Find where the given text appears and provide that cell's center as (X, Y) coordinate. 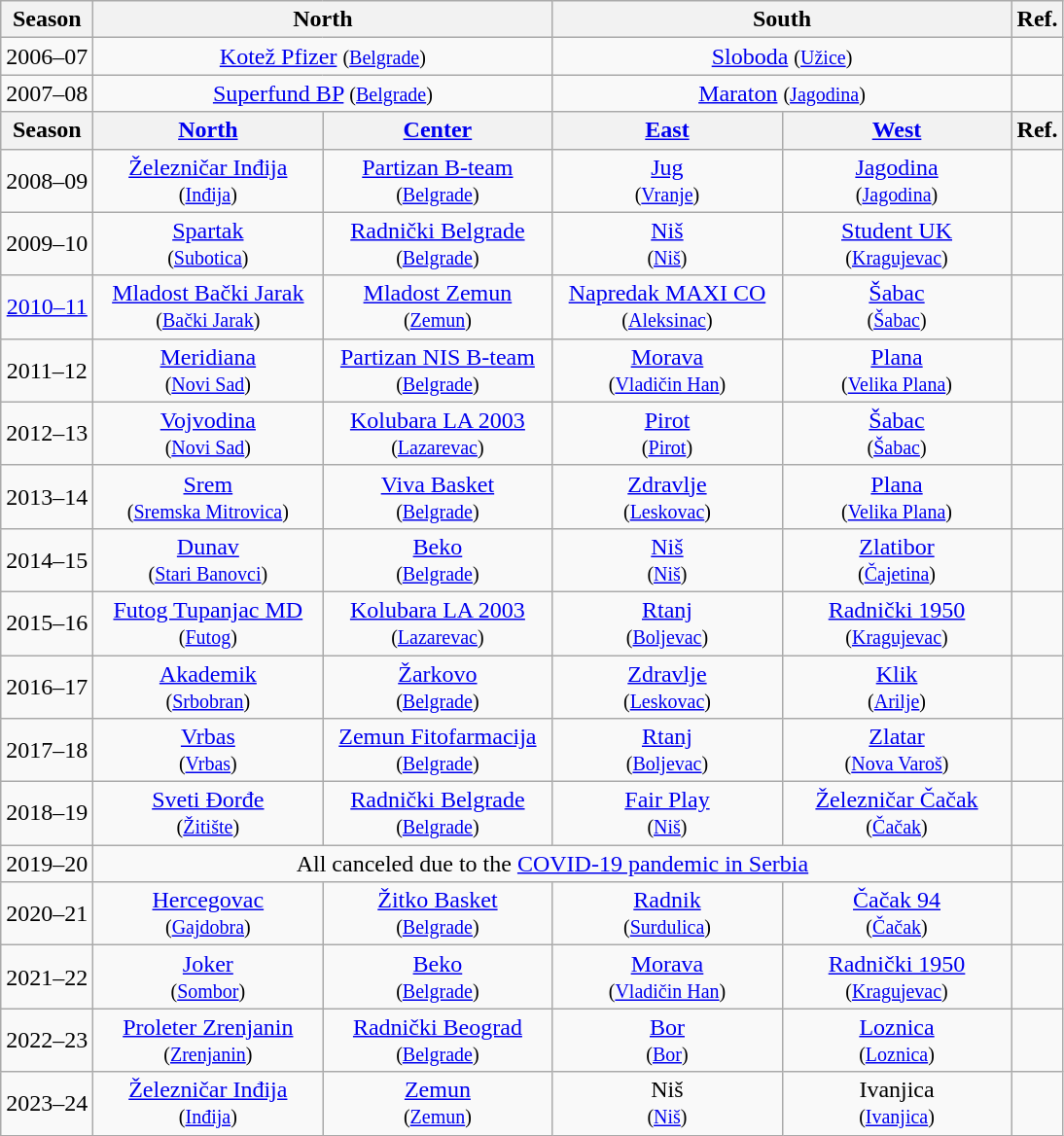
Viva Basket (Belgrade) (438, 496)
Zlatibor (Čajetina) (897, 560)
Ivanjica (Ivanjica) (897, 1103)
Meridiana (Novi Sad) (208, 370)
Železničar Inđija (Inđija) (208, 1103)
Žarkovo (Belgrade) (438, 687)
Mladost Zemun (Zemun) (438, 307)
2022–23 (47, 1041)
Srem (Sremska Mitrovica) (208, 496)
2006–07 (47, 56)
Napredak MAXI CO (Aleksinac) (667, 307)
Proleter Zrenjanin (Zrenjanin) (208, 1041)
2008–09 (47, 181)
2021–22 (47, 976)
Železničar Čačak (Čačak) (897, 813)
Žitko Basket (Belgrade) (438, 914)
Mladost Bački Jarak (Bački Jarak) (208, 307)
Sloboda (Užice) (782, 56)
Partizan B-team (Belgrade) (438, 181)
Joker (Sombor) (208, 976)
Jug(Vranje) (667, 181)
Zemun Fitofarmacija (Belgrade) (438, 751)
2015–16 (47, 622)
Jagodina(Jagodina) (897, 181)
Kotež Pfizer (Belgrade) (323, 56)
Radnik (Surdulica) (667, 914)
2009–10 (47, 243)
2019–20 (47, 864)
2012–13 (47, 434)
Center (438, 130)
Loznica (Loznica) (897, 1041)
2013–14 (47, 496)
2017–18 (47, 751)
Radnički Beograd (Belgrade) (438, 1041)
Čačak 94 (Čačak) (897, 914)
2010–11 (47, 307)
South (782, 19)
Zemun (Zemun) (438, 1103)
All canceled due to the COVID-19 pandemic in Serbia (552, 864)
Pirot (Pirot) (667, 434)
Partizan NIS B-team (Belgrade) (438, 370)
Vrbas (Vrbas) (208, 751)
Sveti Đorđe (Žitište) (208, 813)
East (667, 130)
Vojvodina (Novi Sad) (208, 434)
Akademik (Srbobran) (208, 687)
Klik (Arilje) (897, 687)
2023–24 (47, 1103)
Fair Play (Niš) (667, 813)
West (897, 130)
2014–15 (47, 560)
2007–08 (47, 93)
Zlatar (Nova Varoš) (897, 751)
2011–12 (47, 370)
Superfund BP (Belgrade) (323, 93)
Student UK (Kragujevac) (897, 243)
Bor (Bor) (667, 1041)
2018–19 (47, 813)
Maraton (Jagodina) (782, 93)
Železničar Inđija(Inđija) (208, 181)
Spartak (Subotica) (208, 243)
2020–21 (47, 914)
Futog Tupanjac MD (Futog) (208, 622)
Dunav (Stari Banovci) (208, 560)
Hercegovac (Gajdobra) (208, 914)
2016–17 (47, 687)
Niš(Niš) (667, 243)
